Extract the [x, y] coordinate from the center of the cell holding the provided text.  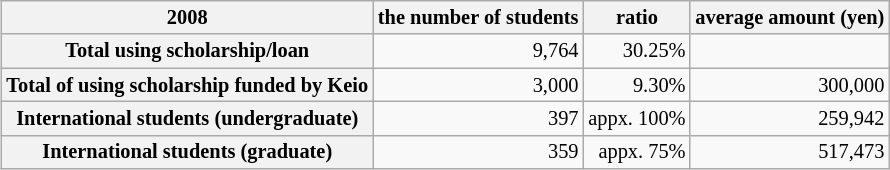
517,473 [790, 152]
2008 [187, 18]
average amount (yen) [790, 18]
appx. 100% [636, 119]
9.30% [636, 85]
259,942 [790, 119]
300,000 [790, 85]
International students (undergraduate) [187, 119]
359 [478, 152]
Total of using scholarship funded by Keio [187, 85]
ratio [636, 18]
3,000 [478, 85]
the number of students [478, 18]
9,764 [478, 51]
397 [478, 119]
appx. 75% [636, 152]
Total using scholarship/loan [187, 51]
International students (graduate) [187, 152]
30.25% [636, 51]
